Determine the [X, Y] coordinate at the center of the cell enclosing the given text.  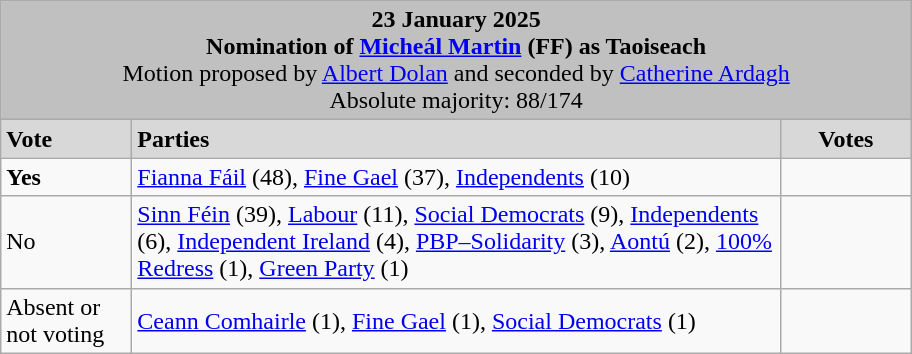
Vote [66, 139]
Parties [456, 139]
Absent or not voting [66, 320]
Yes [66, 177]
No [66, 242]
Ceann Comhairle (1), Fine Gael (1), Social Democrats (1) [456, 320]
Fianna Fáil (48), Fine Gael (37), Independents (10) [456, 177]
Votes [846, 139]
